Provide the (x, y) coordinate of the cell's center where the given text is located.  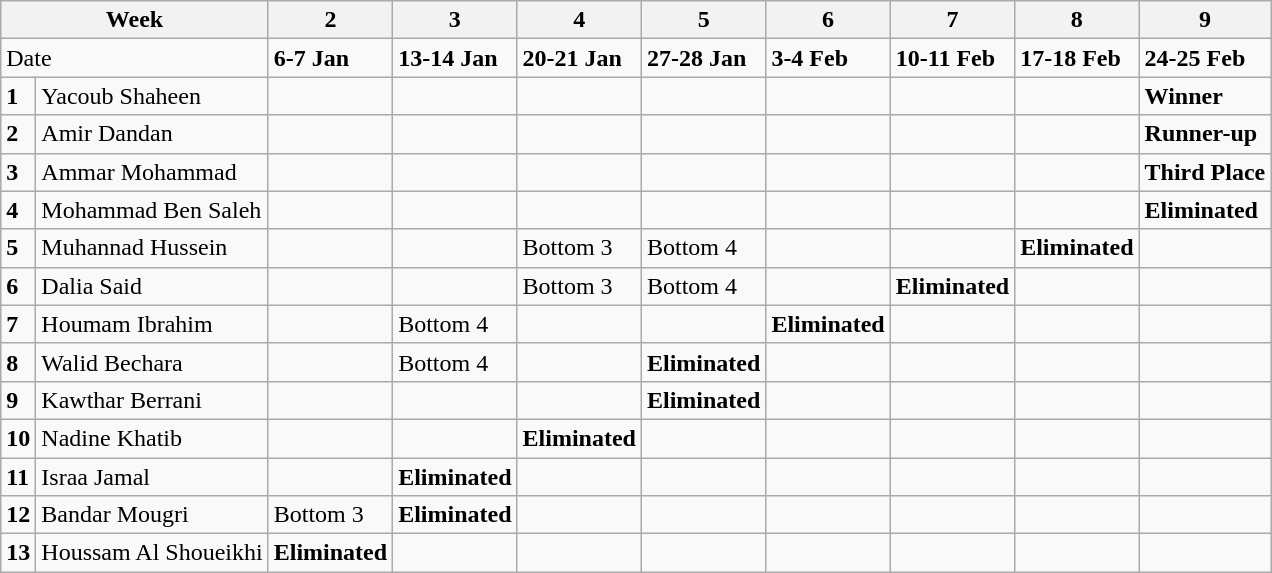
1 (18, 96)
13 (18, 553)
Winner (1205, 96)
Houssam Al Shoueikhi (152, 553)
Kawthar Berrani (152, 400)
20-21 Jan (579, 58)
Ammar Mohammad (152, 172)
13-14 Jan (455, 58)
10-11 Feb (952, 58)
Muhannad Hussein (152, 248)
Date (134, 58)
24-25 Feb (1205, 58)
Third Place (1205, 172)
12 (18, 515)
27-28 Jan (703, 58)
10 (18, 438)
Nadine Khatib (152, 438)
Dalia Said (152, 286)
Runner-up (1205, 134)
Amir Dandan (152, 134)
Walid Bechara (152, 362)
6-7 Jan (330, 58)
11 (18, 477)
Houmam Ibrahim (152, 324)
Week (134, 20)
Bandar Mougri (152, 515)
Yacoub Shaheen (152, 96)
3-4 Feb (828, 58)
17-18 Feb (1077, 58)
Israa Jamal (152, 477)
Mohammad Ben Saleh (152, 210)
